Find where the given text appears and provide that cell's center as [x, y] coordinate. 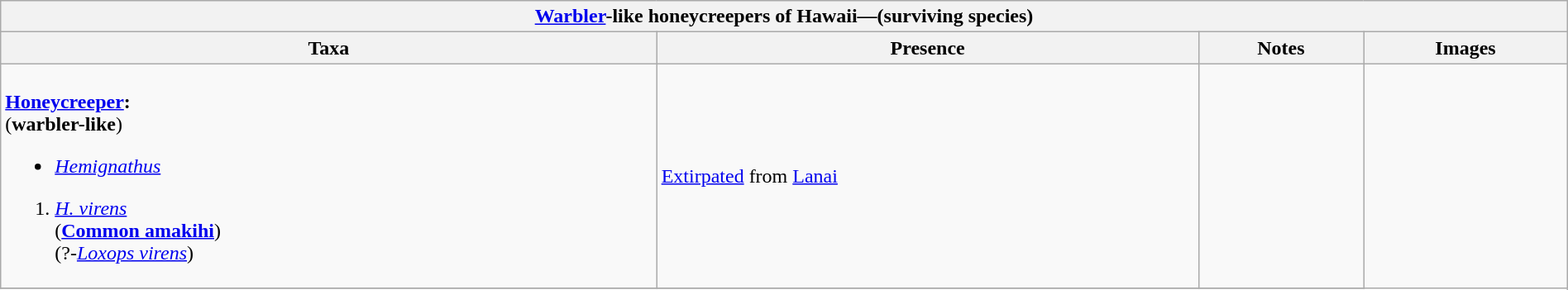
Honeycreeper:(warbler-like)HemignathusH. virens(Common amakihi)(?-Loxops virens) [329, 176]
Presence [928, 48]
Taxa [329, 48]
Warbler-like honeycreepers of Hawaii—(surviving species) [784, 17]
Images [1465, 48]
Notes [1281, 48]
Extirpated from Lanai [928, 176]
